Identify which cell holds the provided text, then report its (x, y) central coordinate. 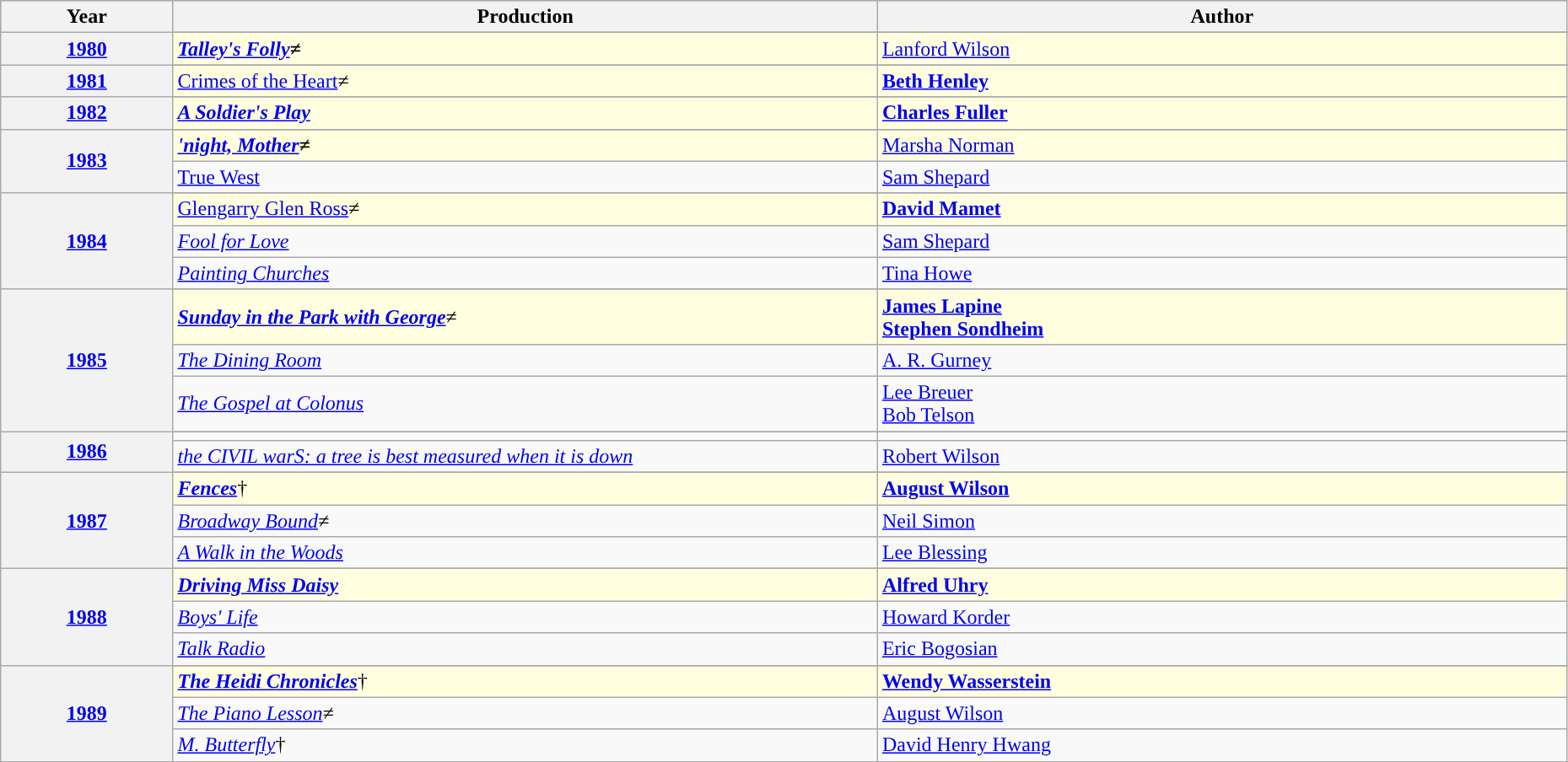
The Dining Room (525, 360)
1986 (87, 452)
1984 (87, 241)
Wendy Wasserstein (1221, 681)
David Mamet (1221, 209)
Lee Blessing (1221, 553)
Broadway Bound≠ (525, 521)
Painting Churches (525, 273)
Glengarry Glen Ross≠ (525, 209)
True West (525, 177)
M. Butterfly† (525, 745)
Fences† (525, 489)
Year (87, 17)
The Heidi Chronicles† (525, 681)
Talley's Folly≠ (525, 49)
Lee Breuer Bob Telson (1221, 403)
Crimes of the Heart≠ (525, 81)
the CIVIL warS: a tree is best measured when it is down (525, 457)
The Piano Lesson≠ (525, 713)
Charles Fuller (1221, 113)
1988 (87, 617)
1983 (87, 161)
Howard Korder (1221, 617)
Sunday in the Park with George≠ (525, 317)
Robert Wilson (1221, 457)
Lanford Wilson (1221, 49)
Fool for Love (525, 241)
A. R. Gurney (1221, 360)
Tina Howe (1221, 273)
1980 (87, 49)
James Lapine Stephen Sondheim (1221, 317)
A Soldier's Play (525, 113)
1982 (87, 113)
1985 (87, 360)
David Henry Hwang (1221, 745)
Author (1221, 17)
Eric Bogosian (1221, 649)
Beth Henley (1221, 81)
The Gospel at Colonus (525, 403)
Boys' Life (525, 617)
1989 (87, 713)
Production (525, 17)
1987 (87, 521)
Neil Simon (1221, 521)
Alfred Uhry (1221, 585)
Driving Miss Daisy (525, 585)
'night, Mother≠ (525, 145)
Marsha Norman (1221, 145)
Talk Radio (525, 649)
A Walk in the Woods (525, 553)
1981 (87, 81)
